Provide the [x, y] coordinate of the cell's center where the given text is located.  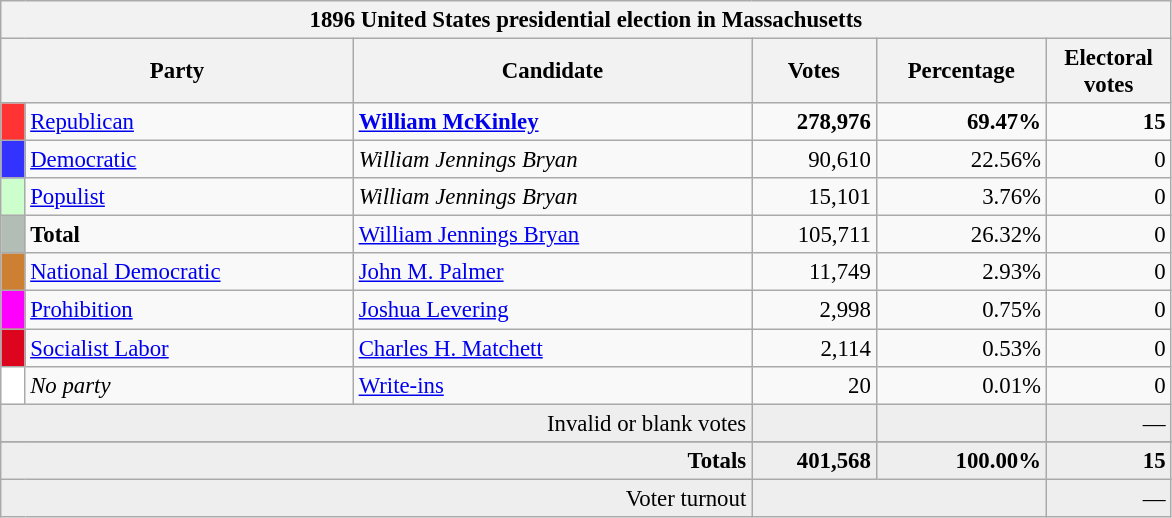
2,114 [814, 348]
Candidate [552, 72]
Charles H. Matchett [552, 348]
90,610 [814, 160]
John M. Palmer [552, 273]
1896 United States presidential election in Massachusetts [586, 20]
National Democratic [189, 273]
3.76% [961, 197]
Democratic [189, 160]
278,976 [814, 122]
105,711 [814, 235]
Prohibition [189, 310]
401,568 [814, 460]
0.53% [961, 348]
Votes [814, 72]
Percentage [961, 72]
100.00% [961, 460]
Invalid or blank votes [376, 423]
Electoral votes [1108, 72]
20 [814, 385]
2.93% [961, 273]
Totals [376, 460]
No party [189, 385]
Voter turnout [376, 498]
Republican [189, 122]
William McKinley [552, 122]
2,998 [814, 310]
Party [178, 72]
Socialist Labor [189, 348]
69.47% [961, 122]
11,749 [814, 273]
15,101 [814, 197]
22.56% [961, 160]
Populist [189, 197]
0.75% [961, 310]
Total [189, 235]
Joshua Levering [552, 310]
0.01% [961, 385]
Write-ins [552, 385]
26.32% [961, 235]
